Scan for the cell matching the given text and deliver its [X, Y] coordinate at center. 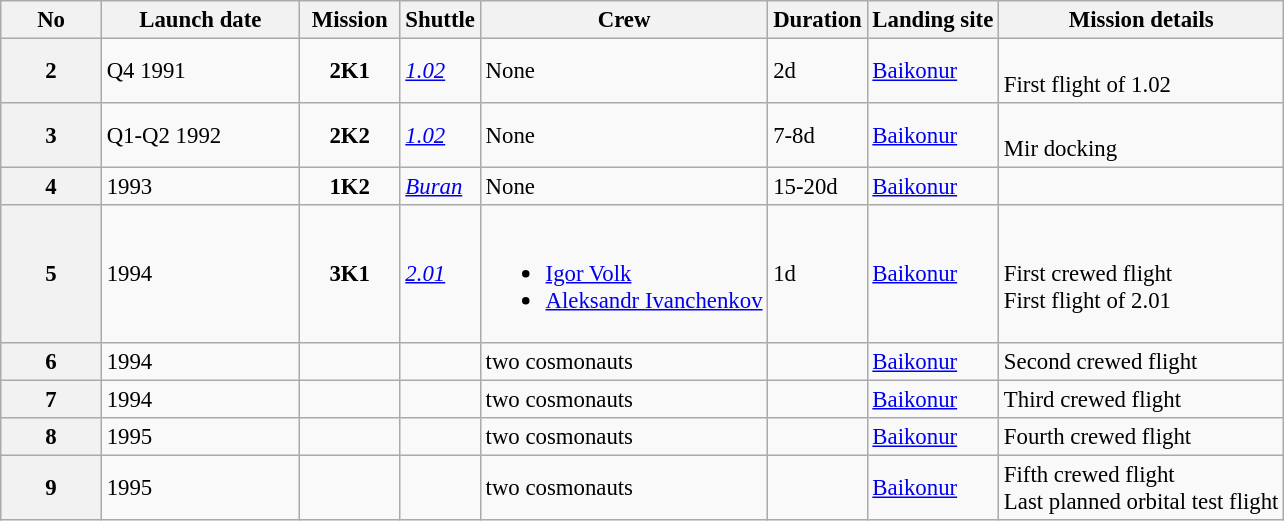
Mission [350, 20]
Igor VolkAleksandr Ivanchenkov [624, 274]
3K1 [350, 274]
1993 [200, 187]
Second crewed flight [1142, 361]
3 [52, 136]
Launch date [200, 20]
8 [52, 437]
Fourth crewed flight [1142, 437]
Landing site [933, 20]
Mission details [1142, 20]
Q1-Q2 1992 [200, 136]
Q4 1991 [200, 72]
First crewed flight First flight of 2.01 [1142, 274]
Crew [624, 20]
2K2 [350, 136]
Duration [818, 20]
Shuttle [440, 20]
Mir docking [1142, 136]
1K2 [350, 187]
2K1 [350, 72]
No [52, 20]
7 [52, 399]
9 [52, 488]
4 [52, 187]
15-20d [818, 187]
Fifth crewed flight Last planned orbital test flight [1142, 488]
First flight of 1.02 [1142, 72]
2.01 [440, 274]
1d [818, 274]
2 [52, 72]
5 [52, 274]
6 [52, 361]
Buran [440, 187]
2d [818, 72]
Third crewed flight [1142, 399]
7-8d [818, 136]
